Detect which cell encompasses the target text, then output its (X, Y) center coordinate. 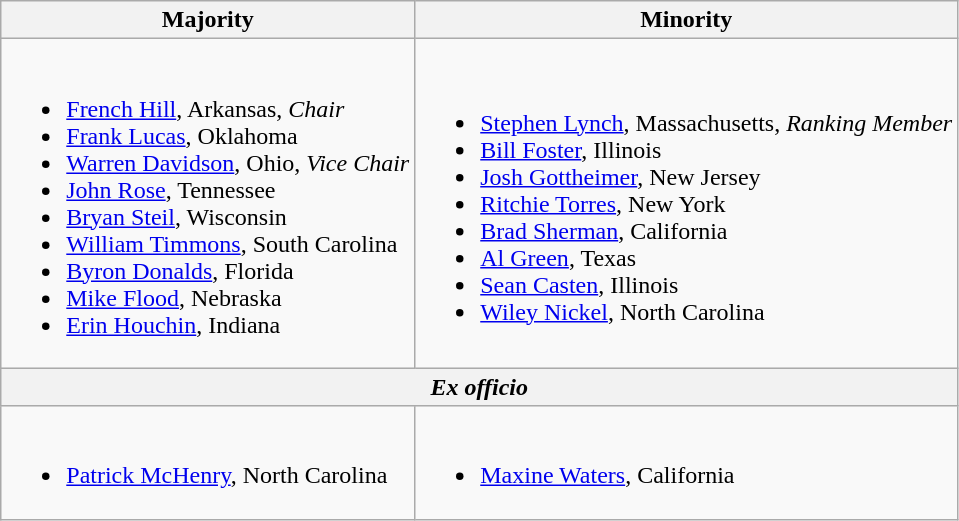
Patrick McHenry, North Carolina (208, 462)
Ex officio (480, 387)
Minority (686, 20)
Majority (208, 20)
Maxine Waters, California (686, 462)
